Return the [X, Y] coordinate for the center point of the cell that contains the specified text.  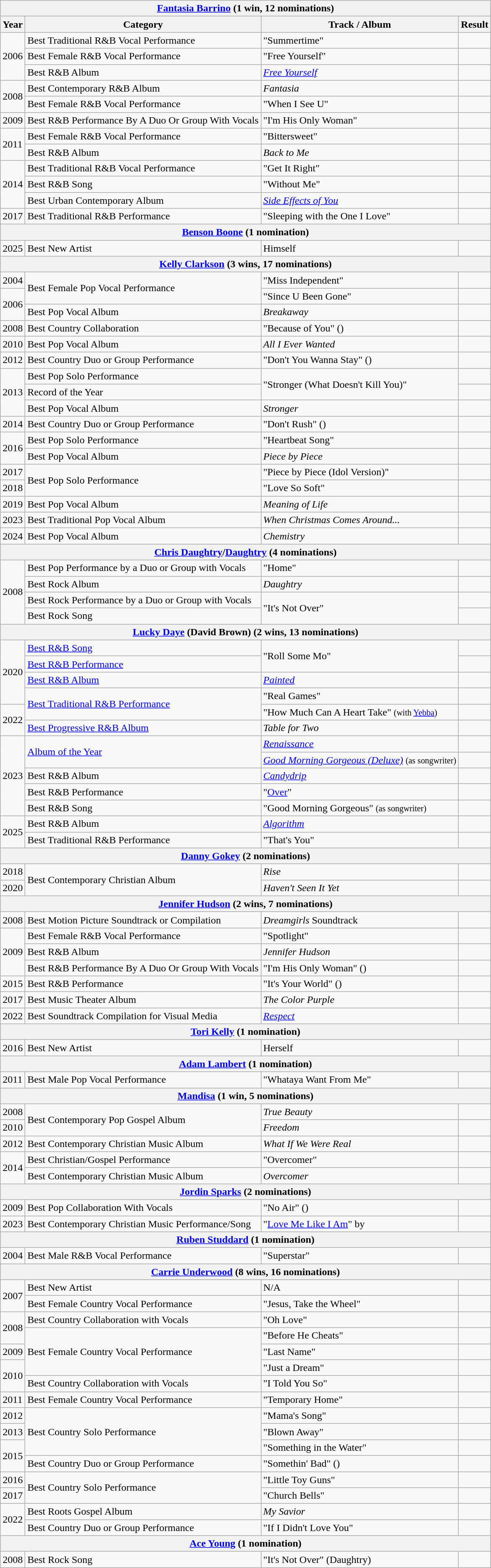
"Little Toy Guns" [360, 1479]
Free Yourself [360, 72]
"Home" [360, 568]
"Roll Some Mo" [360, 656]
Algorithm [360, 824]
"Oh Love" [360, 1320]
"Since U Been Gone" [360, 296]
Year [13, 24]
"Free Yourself" [360, 56]
My Savior [360, 1512]
"Because of You" () [360, 328]
"Superstar" [360, 1256]
Mandisa (1 win, 5 nominations) [245, 1096]
"Jesus, Take the Wheel" [360, 1304]
Best Country Collaboration [143, 328]
"Love So Soft" [360, 488]
Ruben Studdard (1 nomination) [245, 1240]
Best Pop Performance by a Duo or Group with Vocals [143, 568]
"Piece by Piece (Idol Version)" [360, 472]
Freedom [360, 1128]
"Miss Independent" [360, 280]
Track / Album [360, 24]
Piece by Piece [360, 456]
"Love Me Like I Am" by [360, 1224]
"Last Name" [360, 1352]
Best Female Pop Vocal Performance [143, 288]
"Good Morning Gorgeous" (as songwriter) [360, 808]
"Sleeping with the One I Love" [360, 216]
"Real Games" [360, 696]
Kelly Clarkson (3 wins, 17 nominations) [245, 264]
Jordin Sparks (2 nominations) [245, 1192]
Good Morning Gorgeous (Deluxe) (as songwriter) [360, 760]
True Beauty [360, 1112]
What If We Were Real [360, 1144]
"I'm His Only Woman" () [360, 968]
"Temporary Home" [360, 1400]
When Christmas Comes Around... [360, 520]
"I'm His Only Woman" [360, 120]
Respect [360, 1016]
"Get It Right" [360, 168]
Jennifer Hudson [360, 952]
Chemistry [360, 536]
"Don't You Wanna Stay" () [360, 360]
Best Contemporary Christian Music Performance/Song [143, 1224]
Renaissance [360, 744]
Result [475, 24]
"Don't Rush" () [360, 424]
"How Much Can A Heart Take" (with Yebba) [360, 712]
Lucky Daye (David Brown) (2 wins, 13 nominations) [245, 632]
"Overcomer" [360, 1160]
"I Told You So" [360, 1384]
Breakaway [360, 312]
Record of the Year [143, 392]
Dreamgirls Soundtrack [360, 920]
"Stronger (What Doesn't Kill You)" [360, 384]
Back to Me [360, 152]
Best Male R&B Vocal Performance [143, 1256]
The Color Purple [360, 1000]
Ace Young (1 nomination) [245, 1544]
Chris Daughtry/Daughtry (4 nominations) [245, 552]
"Over" [360, 792]
Best Urban Contemporary Album [143, 200]
Best Roots Gospel Album [143, 1512]
Table for Two [360, 728]
Best Music Theater Album [143, 1000]
"Church Bells" [360, 1496]
Jennifer Hudson (2 wins, 7 nominations) [245, 904]
"Without Me" [360, 184]
"Mama's Song" [360, 1415]
Tori Kelly (1 nomination) [245, 1032]
Best Contemporary R&B Album [143, 88]
Herself [360, 1048]
N/A [360, 1288]
Overcomer [360, 1176]
"Somethin' Bad" () [360, 1463]
"No Air" () [360, 1208]
Daughtry [360, 584]
Danny Gokey (2 nominations) [245, 856]
Best Soundtrack Compilation for Visual Media [143, 1016]
"If I Didn't Love You" [360, 1528]
Best Christian/Gospel Performance [143, 1160]
"Spotlight" [360, 936]
"It's Not Over" (Daughtry) [360, 1560]
2007 [13, 1296]
Side Effects of You [360, 200]
Best Motion Picture Soundtrack or Compilation [143, 920]
Best Contemporary Pop Gospel Album [143, 1120]
Fantasia Barrino (1 win, 12 nominations) [245, 8]
"Blown Away" [360, 1431]
Benson Boone (1 nomination) [245, 232]
Himself [360, 248]
"It's Your World" () [360, 984]
Meaning of Life [360, 504]
"Just a Dream" [360, 1368]
Best Contemporary Christian Album [143, 880]
"Heartbeat Song" [360, 440]
Best Progressive R&B Album [143, 728]
Category [143, 24]
Best Male Pop Vocal Performance [143, 1080]
All I Ever Wanted [360, 344]
Best Rock Performance by a Duo or Group with Vocals [143, 600]
Haven't Seen It Yet [360, 888]
2019 [13, 504]
Best Rock Album [143, 584]
"Summertime" [360, 40]
Album of the Year [143, 752]
Best Pop Collaboration With Vocals [143, 1208]
Stronger [360, 408]
"It's Not Over" [360, 608]
Rise [360, 872]
2024 [13, 536]
"That's You" [360, 840]
Best Traditional Pop Vocal Album [143, 520]
Carrie Underwood (8 wins, 16 nominations) [245, 1272]
"When I See U" [360, 104]
Adam Lambert (1 nomination) [245, 1064]
Candydrip [360, 776]
Fantasia [360, 88]
Painted [360, 680]
"Before He Cheats" [360, 1336]
"Whataya Want From Me" [360, 1080]
"Bittersweet" [360, 136]
"Something in the Water" [360, 1447]
